Pinpoint the cell where the given text exists, returning its [x, y] midpoint coordinate. 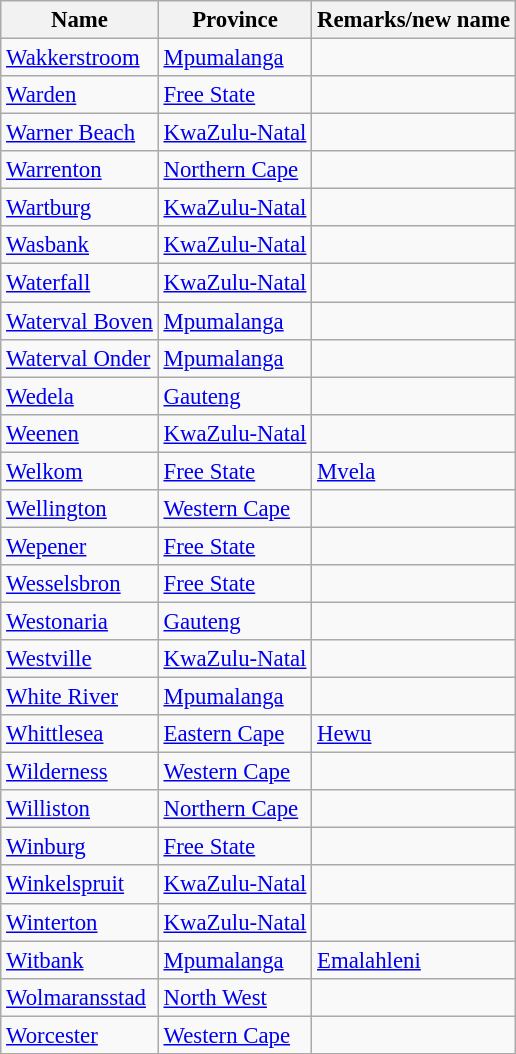
Westonaria [80, 621]
Witbank [80, 960]
Wilderness [80, 772]
Remarks/new name [414, 20]
Wellington [80, 509]
Waterfall [80, 283]
Emalahleni [414, 960]
Name [80, 20]
Winburg [80, 847]
Province [235, 20]
Wartburg [80, 208]
Waterval Onder [80, 358]
Winkelspruit [80, 885]
Hewu [414, 734]
Wedela [80, 396]
Mvela [414, 471]
Wepener [80, 546]
Wolmaransstad [80, 997]
Weenen [80, 433]
Williston [80, 809]
Warner Beach [80, 133]
Waterval Boven [80, 321]
Wasbank [80, 245]
Whittlesea [80, 734]
Warrenton [80, 170]
Eastern Cape [235, 734]
Welkom [80, 471]
Westville [80, 659]
Winterton [80, 922]
White River [80, 697]
North West [235, 997]
Worcester [80, 1035]
Wakkerstroom [80, 58]
Warden [80, 95]
Wesselsbron [80, 584]
